Find where the given text appears and provide that cell's center as (X, Y) coordinate. 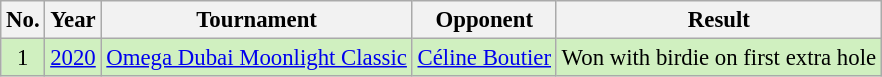
1 (23, 58)
Year (73, 20)
Result (718, 20)
Opponent (484, 20)
2020 (73, 58)
Won with birdie on first extra hole (718, 58)
No. (23, 20)
Omega Dubai Moonlight Classic (256, 58)
Céline Boutier (484, 58)
Tournament (256, 20)
